Scan for the cell matching the given text and deliver its [x, y] coordinate at center. 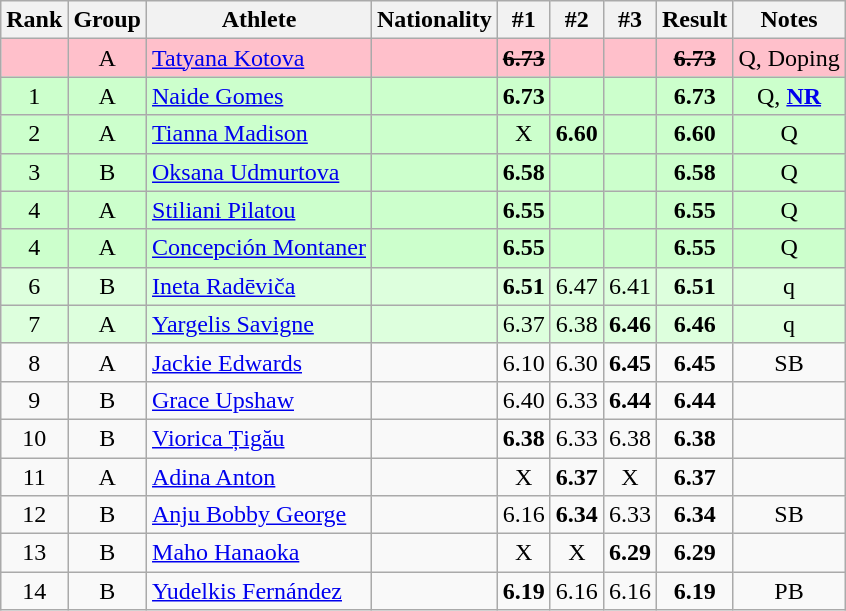
Anju Bobby George [260, 515]
Naide Gomes [260, 96]
Result [694, 20]
Athlete [260, 20]
#2 [576, 20]
Oksana Udmurtova [260, 172]
Q, Doping [789, 58]
Ineta Radēviča [260, 286]
Stiliani Pilatou [260, 210]
3 [34, 172]
Concepción Montaner [260, 248]
6 [34, 286]
Tianna Madison [260, 134]
Grace Upshaw [260, 400]
Yargelis Savigne [260, 324]
2 [34, 134]
12 [34, 515]
10 [34, 438]
Jackie Edwards [260, 362]
#3 [630, 20]
Yudelkis Fernández [260, 591]
Viorica Țigău [260, 438]
6.30 [576, 362]
Q, NR [789, 96]
11 [34, 477]
13 [34, 553]
6.47 [576, 286]
6.10 [524, 362]
Tatyana Kotova [260, 58]
9 [34, 400]
Adina Anton [260, 477]
1 [34, 96]
14 [34, 591]
Notes [789, 20]
8 [34, 362]
PB [789, 591]
#1 [524, 20]
Group [108, 20]
6.40 [524, 400]
Maho Hanaoka [260, 553]
6.41 [630, 286]
7 [34, 324]
Rank [34, 20]
Nationality [435, 20]
